Locate the cell with the specified text and output its (X, Y) center coordinate. 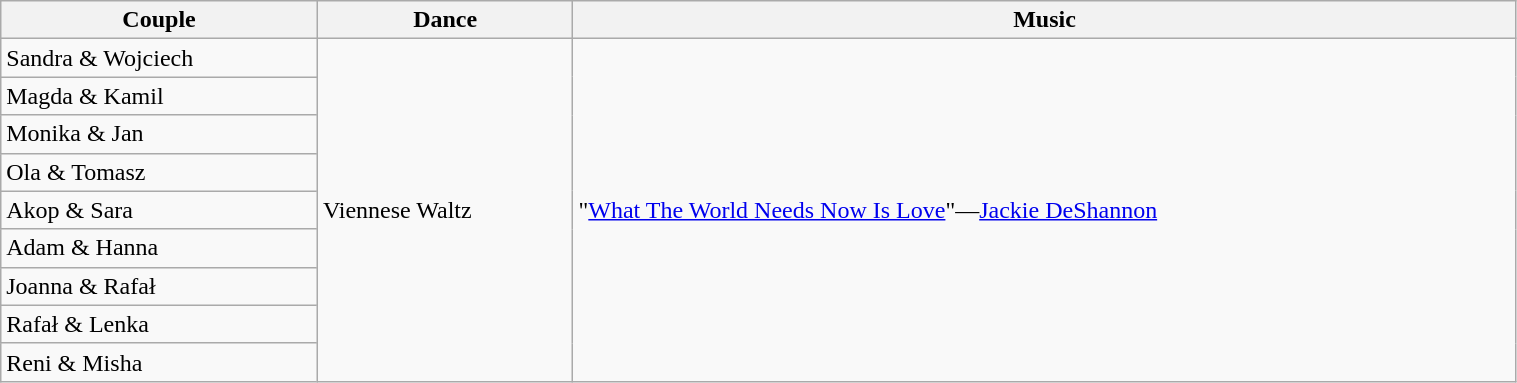
Joanna & Rafał (160, 286)
Sandra & Wojciech (160, 58)
Akop & Sara (160, 210)
Reni & Misha (160, 362)
Rafał & Lenka (160, 324)
Ola & Tomasz (160, 172)
Music (1044, 20)
Viennese Waltz (445, 210)
Dance (445, 20)
Adam & Hanna (160, 248)
Monika & Jan (160, 134)
"What The World Needs Now Is Love"—Jackie DeShannon (1044, 210)
Magda & Kamil (160, 96)
Couple (160, 20)
